Provide the [X, Y] coordinate of the cell's center where the given text is located.  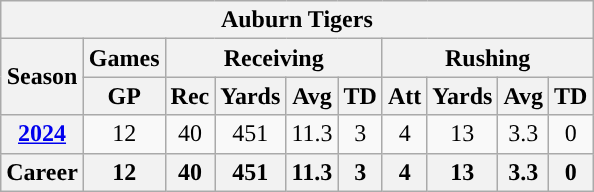
Career [42, 172]
Season [42, 77]
Rec [190, 96]
Auburn Tigers [297, 20]
Att [404, 96]
Rushing [488, 58]
GP [124, 96]
Receiving [274, 58]
2024 [42, 134]
Games [124, 58]
